Extract the (X, Y) coordinate from the center of the cell holding the provided text.  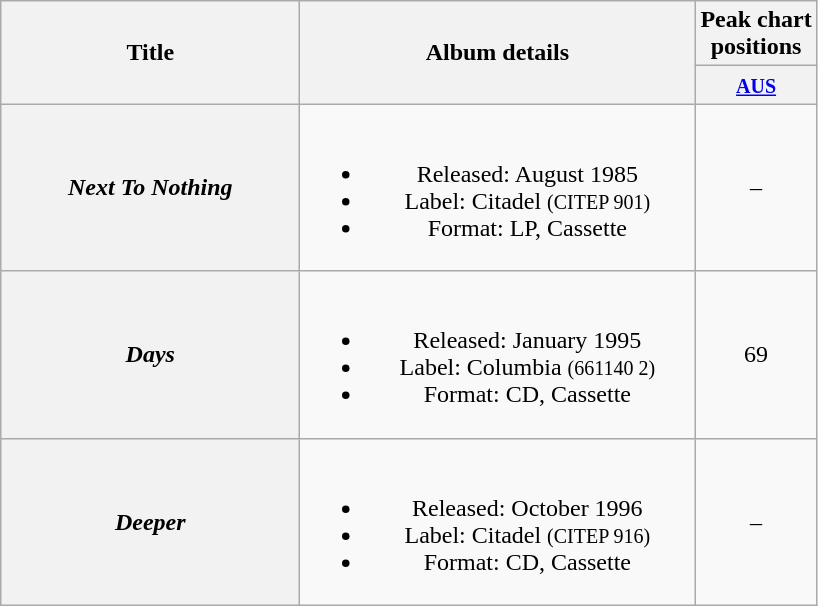
Peak chartpositions (756, 34)
Released: August 1985Label: Citadel (CITEP 901)Format: LP, Cassette (498, 188)
Days (150, 354)
Album details (498, 52)
Deeper (150, 522)
Released: January 1995Label: Columbia (661140 2)Format: CD, Cassette (498, 354)
Released: October 1996Label: Citadel (CITEP 916)Format: CD, Cassette (498, 522)
Next To Nothing (150, 188)
AUS (756, 85)
Title (150, 52)
69 (756, 354)
